Search for the cell housing the specified text and yield its (x, y) center coordinate. 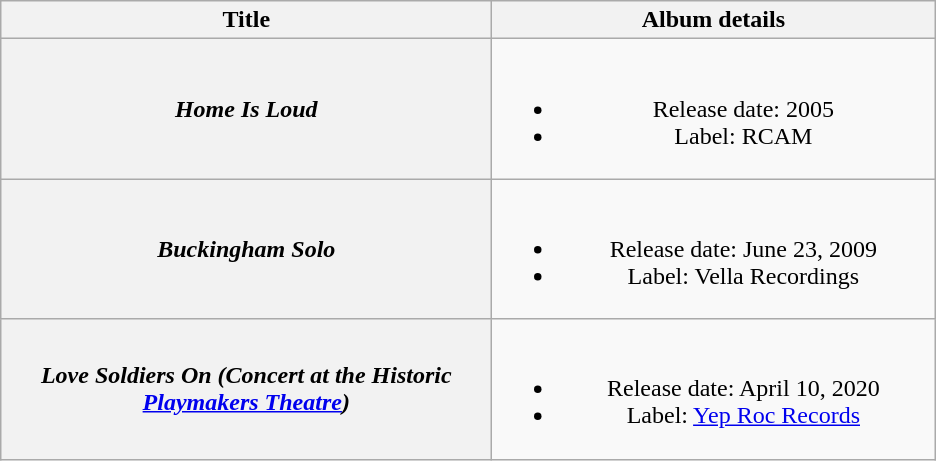
Release date: June 23, 2009Label: Vella Recordings (714, 249)
Love Soldiers On (Concert at the Historic Playmakers Theatre) (246, 389)
Album details (714, 20)
Release date: 2005Label: RCAM (714, 109)
Title (246, 20)
Buckingham Solo (246, 249)
Home Is Loud (246, 109)
Release date: April 10, 2020Label: Yep Roc Records (714, 389)
